Output the [x, y] coordinate of the center of the cell containing the given text.  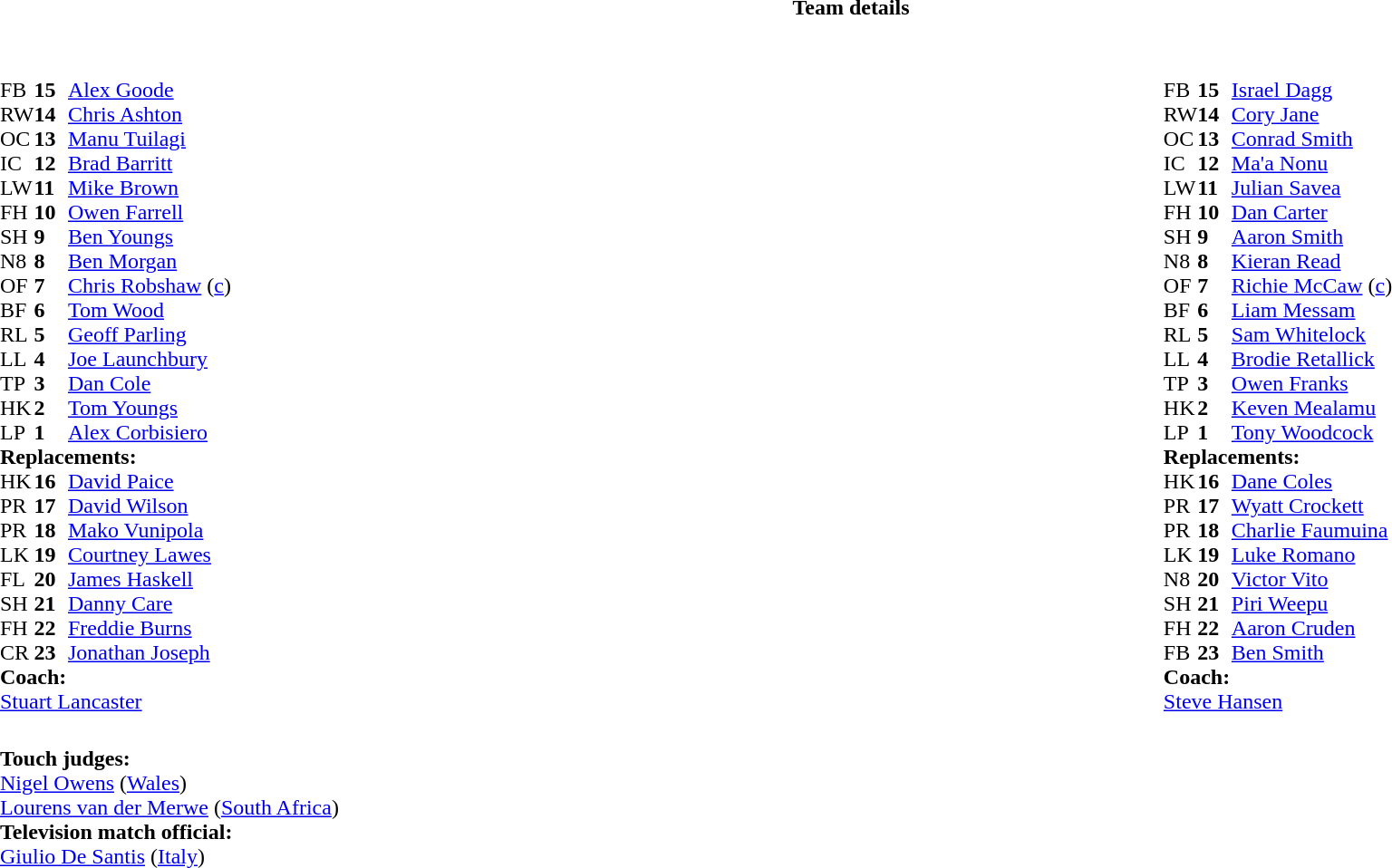
Danny Care [150, 603]
David Paice [150, 482]
Aaron Cruden [1312, 629]
Brodie Retallick [1312, 359]
Mike Brown [150, 188]
David Wilson [150, 506]
James Haskell [150, 580]
Steve Hansen [1278, 701]
Ma'a Nonu [1312, 163]
Mako Vunipola [150, 531]
Victor Vito [1312, 580]
Piri Weepu [1312, 603]
Aaron Smith [1312, 237]
Luke Romano [1312, 555]
Charlie Faumuina [1312, 531]
Tom Wood [150, 310]
Joe Launchbury [150, 359]
Chris Ashton [150, 114]
Ben Smith [1312, 652]
Owen Farrell [150, 212]
Dane Coles [1312, 482]
Liam Messam [1312, 310]
Tom Youngs [150, 408]
Keven Mealamu [1312, 408]
Freddie Burns [150, 629]
Sam Whitelock [1312, 335]
Courtney Lawes [150, 555]
Manu Tuilagi [150, 140]
Jonathan Joseph [150, 652]
Julian Savea [1312, 188]
Alex Goode [150, 91]
Conrad Smith [1312, 140]
Brad Barritt [150, 163]
Dan Carter [1312, 212]
Alex Corbisiero [150, 433]
Stuart Lancaster [116, 701]
Tony Woodcock [1312, 433]
Geoff Parling [150, 335]
FL [17, 580]
Owen Franks [1312, 384]
Kieran Read [1312, 261]
Wyatt Crockett [1312, 506]
Richie McCaw (c) [1312, 286]
Dan Cole [150, 384]
CR [17, 652]
Cory Jane [1312, 114]
Ben Morgan [150, 261]
Israel Dagg [1312, 91]
Chris Robshaw (c) [150, 286]
Ben Youngs [150, 237]
